Identify which cell holds the provided text, then report its (X, Y) central coordinate. 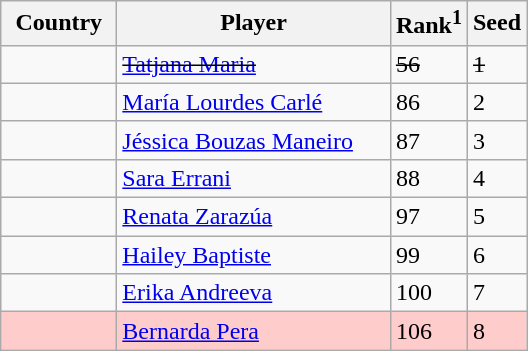
5 (496, 217)
Rank1 (428, 24)
3 (496, 140)
Sara Errani (254, 178)
87 (428, 140)
Tatjana Maria (254, 64)
7 (496, 293)
6 (496, 255)
86 (428, 102)
Player (254, 24)
99 (428, 255)
Bernarda Pera (254, 331)
97 (428, 217)
Seed (496, 24)
56 (428, 64)
4 (496, 178)
María Lourdes Carlé (254, 102)
1 (496, 64)
Jéssica Bouzas Maneiro (254, 140)
88 (428, 178)
100 (428, 293)
106 (428, 331)
2 (496, 102)
Renata Zarazúa (254, 217)
Country (59, 24)
Erika Andreeva (254, 293)
8 (496, 331)
Hailey Baptiste (254, 255)
